Search for the cell housing the specified text and yield its [x, y] center coordinate. 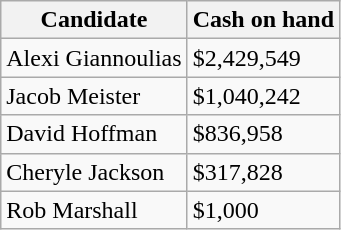
Alexi Giannoulias [94, 58]
David Hoffman [94, 134]
Jacob Meister [94, 96]
$317,828 [263, 172]
$1,000 [263, 210]
Cash on hand [263, 20]
$2,429,549 [263, 58]
Rob Marshall [94, 210]
Cheryle Jackson [94, 172]
Candidate [94, 20]
$1,040,242 [263, 96]
$836,958 [263, 134]
